Output the [X, Y] coordinate of the center of the cell containing the given text.  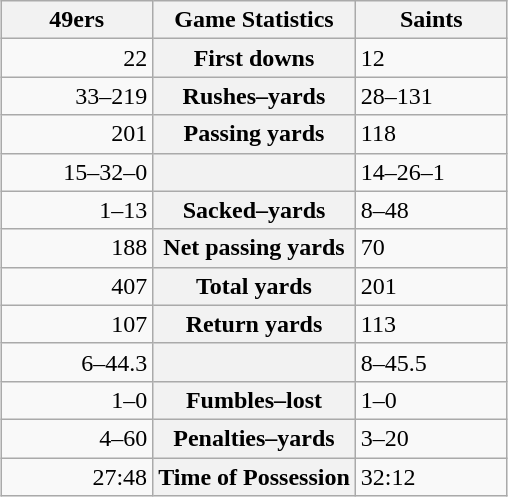
Fumbles–lost [254, 400]
1–13 [77, 210]
Total yards [254, 286]
Game Statistics [254, 20]
Net passing yards [254, 248]
Rushes–yards [254, 96]
15–32–0 [77, 172]
70 [431, 248]
4–60 [77, 438]
Return yards [254, 324]
28–131 [431, 96]
8–45.5 [431, 362]
27:48 [77, 477]
107 [77, 324]
3–20 [431, 438]
8–48 [431, 210]
Passing yards [254, 134]
33–219 [77, 96]
Saints [431, 20]
Penalties–yards [254, 438]
Sacked–yards [254, 210]
113 [431, 324]
407 [77, 286]
118 [431, 134]
12 [431, 58]
Time of Possession [254, 477]
22 [77, 58]
14–26–1 [431, 172]
First downs [254, 58]
188 [77, 248]
49ers [77, 20]
32:12 [431, 477]
6–44.3 [77, 362]
